Extract the (x, y) coordinate from the center of the cell holding the provided text.  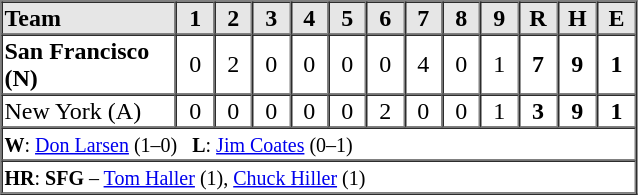
Team (90, 18)
6 (385, 18)
R (538, 18)
H (578, 18)
New York (A) (90, 110)
W: Don Larsen (1–0) L: Jim Coates (0–1) (319, 144)
HR: SFG – Tom Haller (1), Chuck Hiller (1) (319, 176)
E (616, 18)
5 (347, 18)
San Francisco (N) (90, 64)
8 (461, 18)
